Provide the (x, y) coordinate of the cell's center where the given text is located.  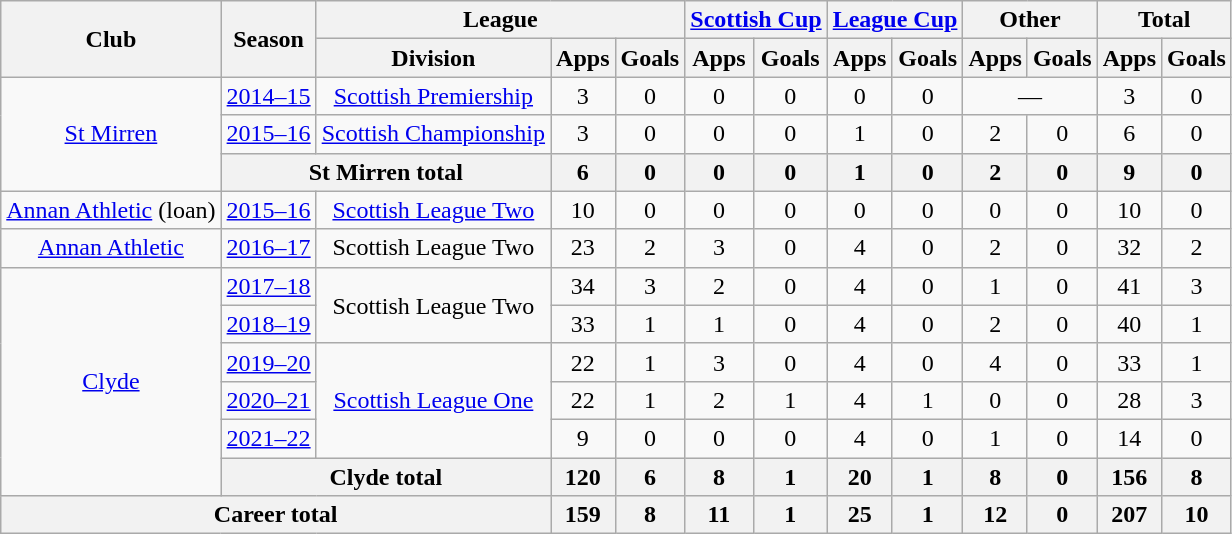
2021–22 (268, 438)
St Mirren (111, 134)
Division (433, 58)
156 (1129, 477)
159 (583, 515)
Scottish League One (433, 400)
2019–20 (268, 362)
32 (1129, 248)
Annan Athletic (loan) (111, 210)
2016–17 (268, 248)
Scottish Championship (433, 134)
2017–18 (268, 286)
2018–19 (268, 324)
120 (583, 477)
14 (1129, 438)
Scottish Cup (756, 20)
41 (1129, 286)
League (500, 20)
Scottish Premiership (433, 96)
2020–21 (268, 400)
20 (860, 477)
Career total (276, 515)
Season (268, 39)
25 (860, 515)
207 (1129, 515)
League Cup (895, 20)
— (1030, 96)
2014–15 (268, 96)
Club (111, 39)
St Mirren total (386, 172)
12 (995, 515)
Other (1030, 20)
Annan Athletic (111, 248)
34 (583, 286)
23 (583, 248)
Clyde total (386, 477)
40 (1129, 324)
Total (1164, 20)
28 (1129, 400)
11 (719, 515)
Clyde (111, 381)
